Return (x, y) of the center of cell containing provided text 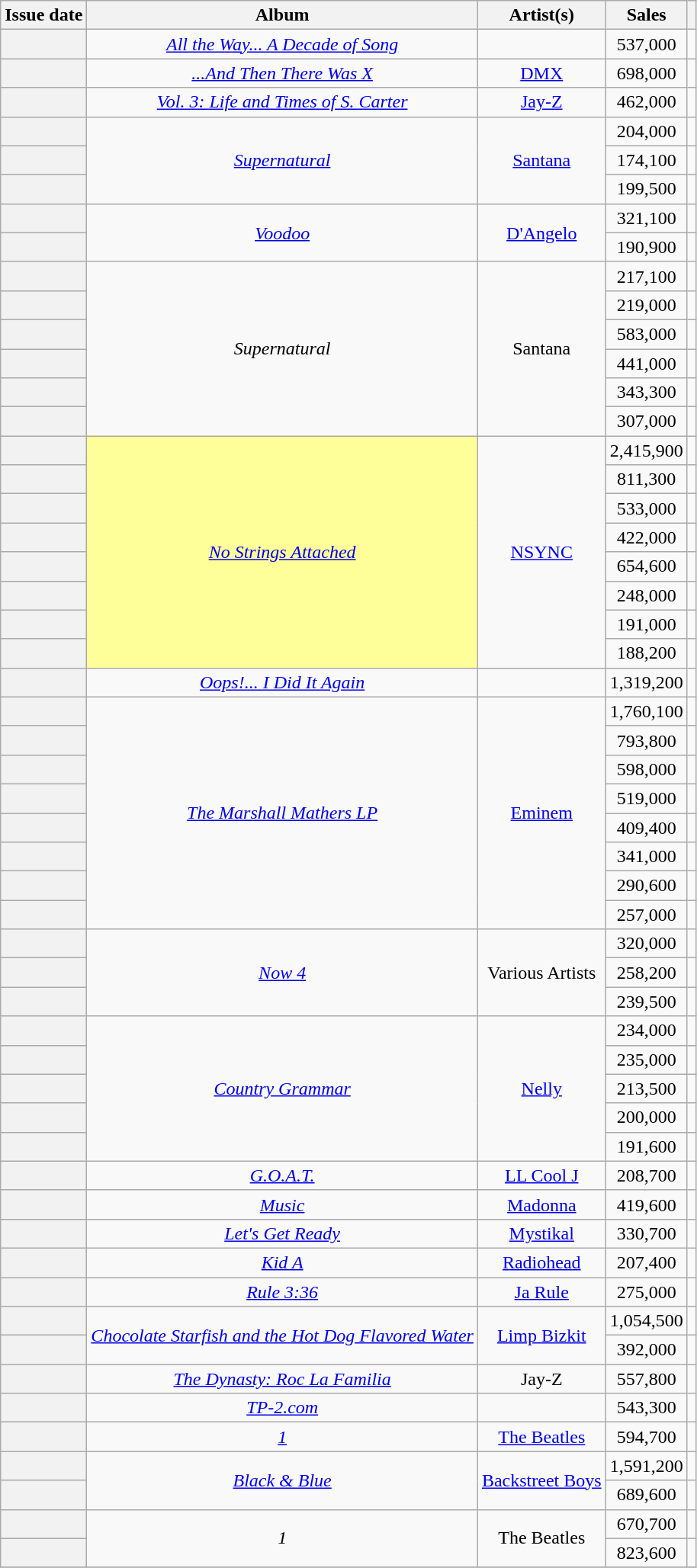
Radiohead (541, 1262)
543,300 (647, 1408)
Nelly (541, 1089)
TP-2.com (282, 1408)
392,000 (647, 1350)
Black & Blue (282, 1480)
689,600 (647, 1495)
1,054,500 (647, 1321)
698,000 (647, 73)
Ja Rule (541, 1292)
Issue date (44, 15)
330,700 (647, 1233)
533,000 (647, 508)
174,100 (647, 160)
Backstreet Boys (541, 1480)
G.O.A.T. (282, 1175)
Oops!... I Did It Again (282, 682)
2,415,900 (647, 451)
Mystikal (541, 1233)
258,200 (647, 973)
1,319,200 (647, 682)
200,000 (647, 1117)
598,000 (647, 769)
Vol. 3: Life and Times of S. Carter (282, 102)
Let's Get Ready (282, 1233)
235,000 (647, 1060)
290,600 (647, 886)
LL Cool J (541, 1175)
188,200 (647, 653)
1,591,200 (647, 1466)
191,000 (647, 624)
519,000 (647, 798)
204,000 (647, 131)
823,600 (647, 1553)
239,500 (647, 1002)
...And Then There Was X (282, 73)
343,300 (647, 393)
537,000 (647, 44)
No Strings Attached (282, 552)
670,700 (647, 1524)
594,700 (647, 1437)
1,760,100 (647, 711)
The Dynasty: Roc La Familia (282, 1379)
Eminem (541, 813)
321,100 (647, 218)
441,000 (647, 364)
DMX (541, 73)
Artist(s) (541, 15)
Country Grammar (282, 1089)
811,300 (647, 479)
The Marshall Mathers LP (282, 813)
409,400 (647, 827)
Music (282, 1204)
Album (282, 15)
NSYNC (541, 552)
793,800 (647, 740)
208,700 (647, 1175)
Kid A (282, 1262)
All the Way... A Decade of Song (282, 44)
341,000 (647, 857)
Voodoo (282, 232)
Rule 3:36 (282, 1292)
213,500 (647, 1089)
Chocolate Starfish and the Hot Dog Flavored Water (282, 1336)
217,100 (647, 276)
419,600 (647, 1204)
234,000 (647, 1031)
Limp Bizkit (541, 1336)
307,000 (647, 422)
190,900 (647, 247)
557,800 (647, 1379)
Madonna (541, 1204)
199,500 (647, 189)
422,000 (647, 537)
248,000 (647, 595)
207,400 (647, 1262)
654,600 (647, 566)
D'Angelo (541, 232)
191,600 (647, 1146)
257,000 (647, 915)
Sales (647, 15)
462,000 (647, 102)
583,000 (647, 334)
Now 4 (282, 973)
320,000 (647, 944)
Various Artists (541, 973)
275,000 (647, 1292)
219,000 (647, 305)
